Locate the cell with the specified text and output its (x, y) center coordinate. 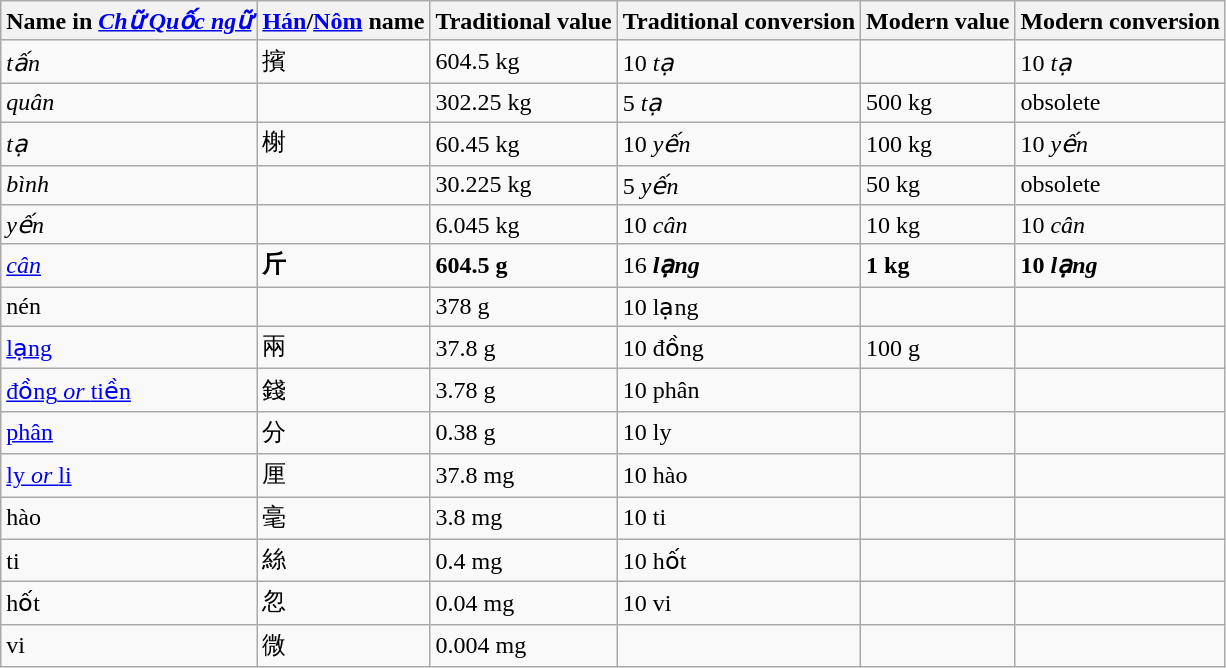
37.8 g (524, 348)
16 lạng (738, 266)
60.45 kg (524, 144)
3.78 g (524, 390)
榭 (344, 144)
0.004 mg (524, 646)
10 phân (738, 390)
3.8 mg (524, 518)
絲 (344, 560)
hốt (129, 604)
Modern value (938, 21)
đồng or tiền (129, 390)
phân (129, 432)
tạ (129, 144)
100 g (938, 348)
100 kg (938, 144)
37.8 mg (524, 476)
忽 (344, 604)
0.04 mg (524, 604)
Name in Chữ Quốc ngữ (129, 21)
30.225 kg (524, 185)
Traditional value (524, 21)
tấn (129, 62)
cân (129, 266)
Hán/Nôm name (344, 21)
lạng (129, 348)
10 ly (738, 432)
ti (129, 560)
10 ti (738, 518)
302.25 kg (524, 103)
Traditional conversion (738, 21)
0.4 mg (524, 560)
604.5 g (524, 266)
斤 (344, 266)
10 hào (738, 476)
yến (129, 225)
quân (129, 103)
10 đồng (738, 348)
6.045 kg (524, 225)
hào (129, 518)
vi (129, 646)
Modern conversion (1120, 21)
500 kg (938, 103)
10 kg (938, 225)
378 g (524, 307)
1 kg (938, 266)
50 kg (938, 185)
10 hốt (738, 560)
5 tạ (738, 103)
微 (344, 646)
5 yến (738, 185)
厘 (344, 476)
錢 (344, 390)
0.38 g (524, 432)
10 vi (738, 604)
604.5 kg (524, 62)
分 (344, 432)
nén (129, 307)
毫 (344, 518)
擯 (344, 62)
ly or li (129, 476)
兩 (344, 348)
bình (129, 185)
